Search for the cell housing the specified text and yield its (X, Y) center coordinate. 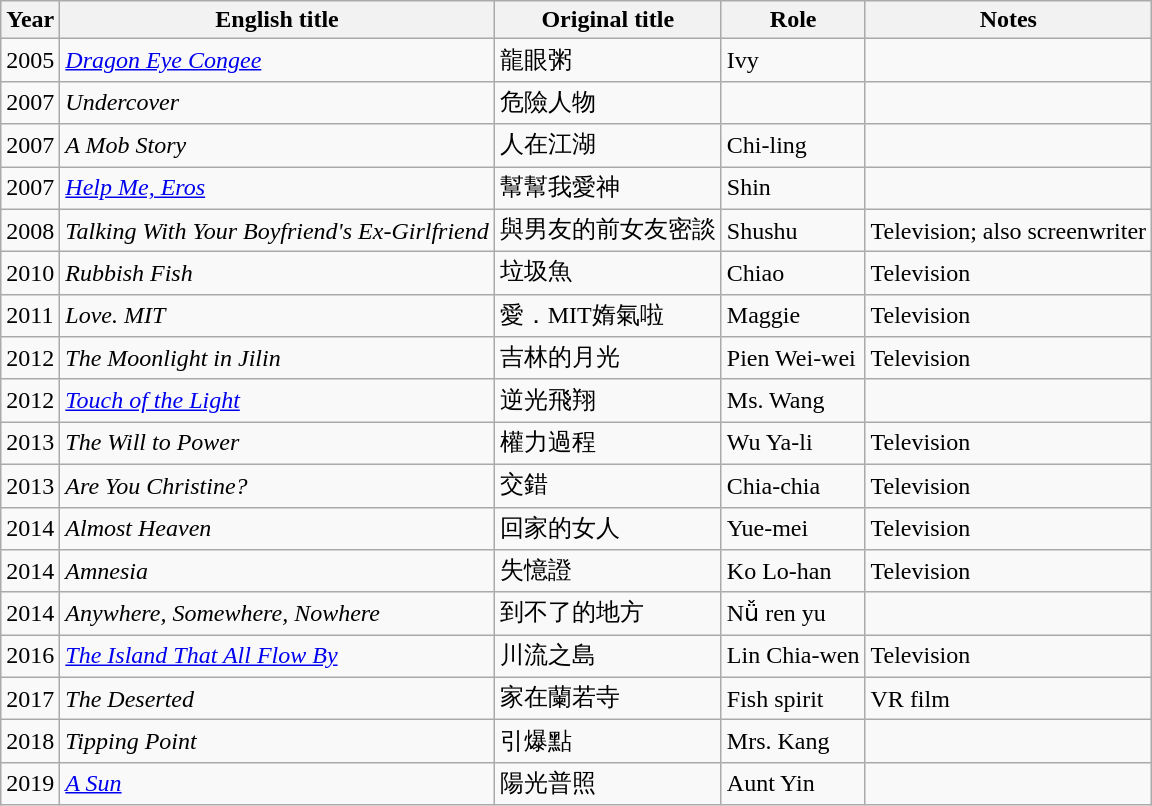
Mrs. Kang (793, 742)
2010 (30, 274)
愛．MIT媠氣啦 (608, 316)
Chi-ling (793, 146)
2011 (30, 316)
Role (793, 20)
Lin Chia-wen (793, 656)
The Will to Power (277, 444)
川流之島 (608, 656)
Maggie (793, 316)
到不了的地方 (608, 614)
Nǚ ren yu (793, 614)
家在蘭若寺 (608, 698)
Ms. Wang (793, 400)
A Sun (277, 784)
Ivy (793, 60)
Chia-chia (793, 486)
Ko Lo-han (793, 572)
2016 (30, 656)
A Mob Story (277, 146)
The Deserted (277, 698)
交錯 (608, 486)
Shin (793, 188)
回家的女人 (608, 528)
Year (30, 20)
Anywhere, Somewhere, Nowhere (277, 614)
與男友的前女友密談 (608, 230)
幫幫我愛神 (608, 188)
Original title (608, 20)
逆光飛翔 (608, 400)
2018 (30, 742)
Pien Wei-wei (793, 358)
危險人物 (608, 102)
Chiao (793, 274)
陽光普照 (608, 784)
The Island That All Flow By (277, 656)
2005 (30, 60)
Amnesia (277, 572)
2008 (30, 230)
Dragon Eye Congee (277, 60)
The Moonlight in Jilin (277, 358)
VR film (1008, 698)
Fish spirit (793, 698)
權力過程 (608, 444)
Notes (1008, 20)
Touch of the Light (277, 400)
吉林的月光 (608, 358)
Aunt Yin (793, 784)
失憶證 (608, 572)
Almost Heaven (277, 528)
Tipping Point (277, 742)
垃圾魚 (608, 274)
English title (277, 20)
引爆點 (608, 742)
Yue-mei (793, 528)
Help Me, Eros (277, 188)
Talking With Your Boyfriend's Ex-Girlfriend (277, 230)
Rubbish Fish (277, 274)
Television; also screenwriter (1008, 230)
2017 (30, 698)
Undercover (277, 102)
Are You Christine? (277, 486)
龍眼粥 (608, 60)
Shushu (793, 230)
人在江湖 (608, 146)
Wu Ya-li (793, 444)
Love. MIT (277, 316)
2019 (30, 784)
